Capture the cell that displays the provided text and extract its (X, Y) central coordinate. 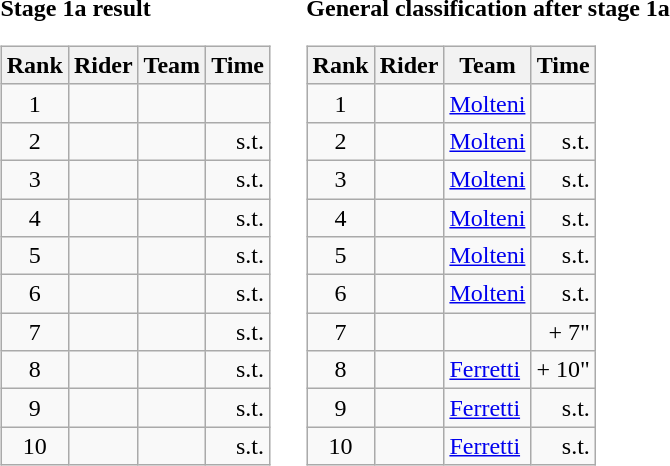
+ 10" (563, 370)
+ 7" (563, 332)
